Pinpoint the cell where the given text exists, returning its [x, y] midpoint coordinate. 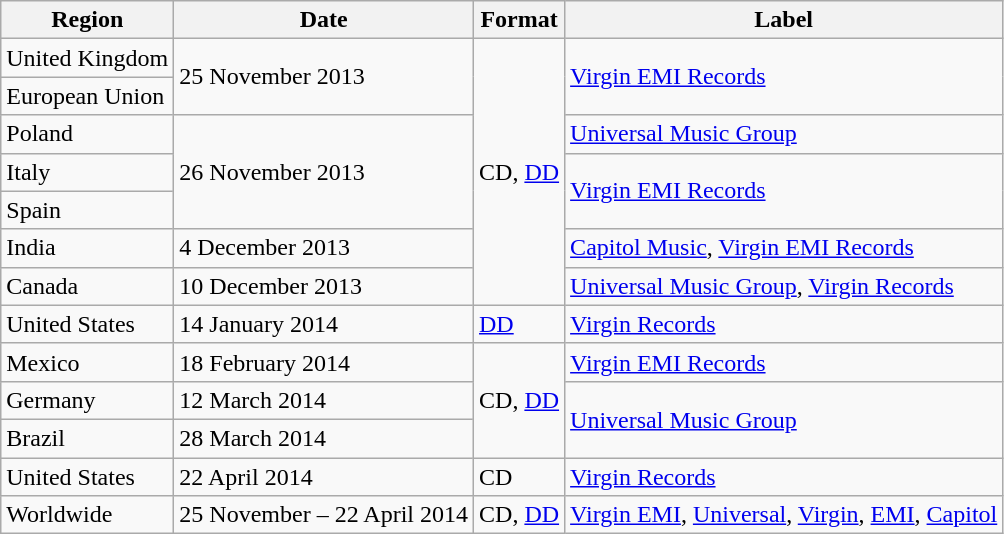
Universal Music Group, Virgin Records [784, 286]
22 April 2014 [324, 477]
14 January 2014 [324, 324]
Region [88, 20]
10 December 2013 [324, 286]
Virgin EMI, Universal, Virgin, EMI, Capitol [784, 515]
Germany [88, 400]
4 December 2013 [324, 248]
Italy [88, 172]
12 March 2014 [324, 400]
25 November – 22 April 2014 [324, 515]
Worldwide [88, 515]
Date [324, 20]
European Union [88, 96]
Mexico [88, 362]
CD [520, 477]
Canada [88, 286]
India [88, 248]
18 February 2014 [324, 362]
DD [520, 324]
25 November 2013 [324, 77]
26 November 2013 [324, 172]
Spain [88, 210]
Format [520, 20]
Capitol Music, Virgin EMI Records [784, 248]
Label [784, 20]
Poland [88, 134]
28 March 2014 [324, 438]
Brazil [88, 438]
United Kingdom [88, 58]
